Output the (X, Y) coordinate of the center of the cell containing the given text.  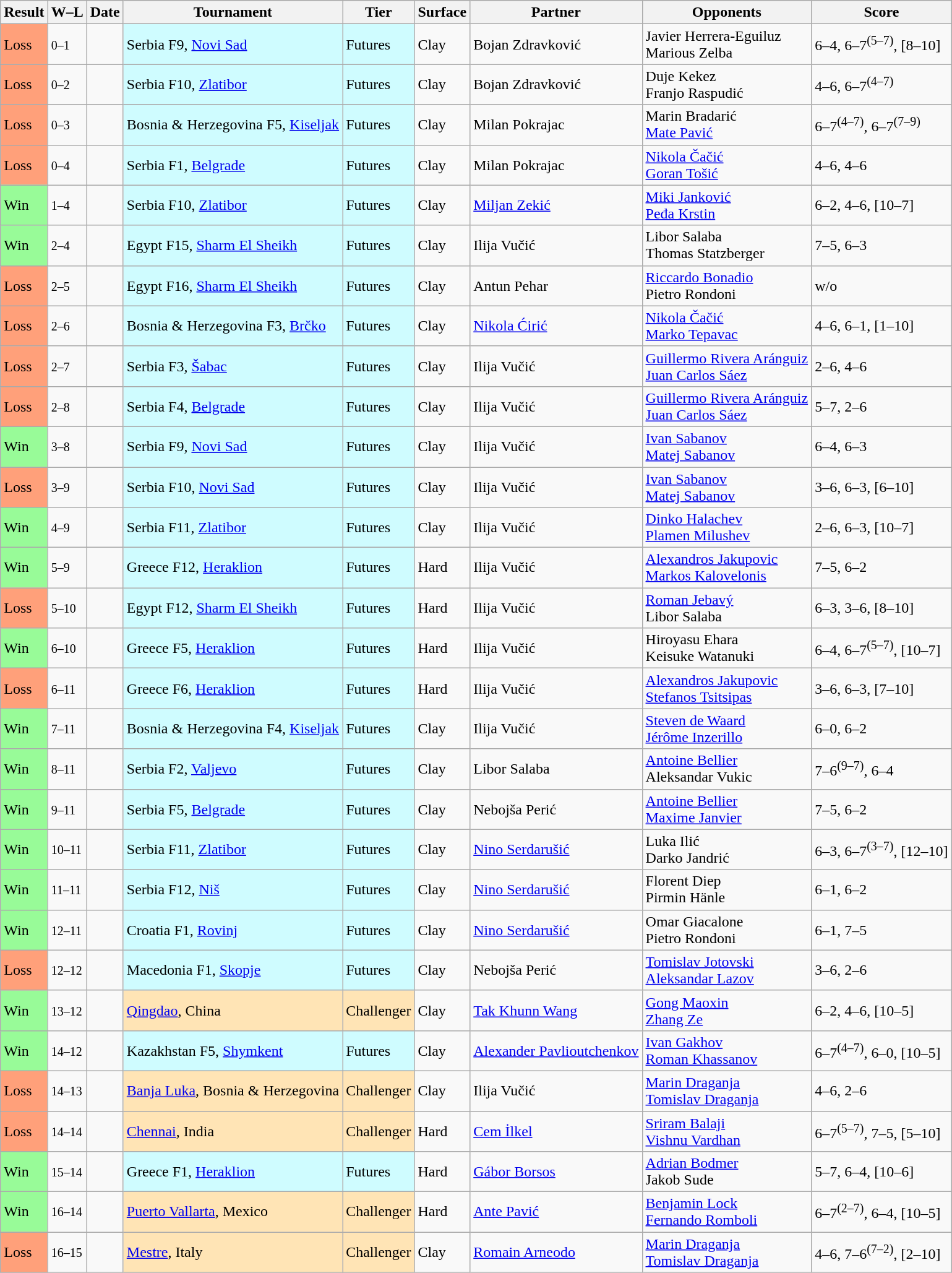
Egypt F15, Sharm El Sheikh (233, 245)
Dinko Halachev Plamen Milushev (727, 527)
Serbia F10, Novi Sad (233, 486)
6–2, 4–6, [10–5] (881, 1010)
6–3, 6–7(3–7), [12–10] (881, 849)
6–2, 4–6, [10–7] (881, 205)
10–11 (67, 849)
2–8 (67, 406)
6–4, 6–7(5–7), [8–10] (881, 45)
Nikola Ćirić (556, 326)
W–L (67, 12)
Adrian Bodmer Jakob Sude (727, 1172)
4–6, 4–6 (881, 165)
Greece F12, Heraklion (233, 568)
Libor Salaba (556, 769)
6–7(2–7), 6–4, [10–5] (881, 1212)
9–11 (67, 809)
Benjamin Lock Fernando Romboli (727, 1212)
1–4 (67, 205)
3–8 (67, 447)
Bosnia & Herzegovina F5, Kiseljak (233, 125)
Tomislav Jotovski Aleksandar Lazov (727, 970)
w/o (881, 286)
Opponents (727, 12)
Steven de Waard Jérôme Inzerillo (727, 729)
12–11 (67, 930)
Ante Pavić (556, 1212)
Antoine Bellier Aleksandar Vukic (727, 769)
Marin Bradarić Mate Pavić (727, 125)
Antoine Bellier Maxime Janvier (727, 809)
Florent Diep Pirmin Hänle (727, 890)
14–13 (67, 1090)
2–4 (67, 245)
Tournament (233, 12)
Hiroyasu Ehara Keisuke Watanuki (727, 649)
6–11 (67, 688)
Miljan Zekić (556, 205)
6–3, 3–6, [8–10] (881, 608)
5–10 (67, 608)
Macedonia F1, Skopje (233, 970)
0–1 (67, 45)
2–6, 4–6 (881, 366)
14–12 (67, 1051)
Greece F1, Heraklion (233, 1172)
3–6, 6–3, [6–10] (881, 486)
Tak Khunn Wang (556, 1010)
Duje Kekez Franjo Raspudić (727, 84)
4–6, 2–6 (881, 1090)
Alexandros Jakupovic Stefanos Tsitsipas (727, 688)
0–2 (67, 84)
3–6, 6–3, [7–10] (881, 688)
0–3 (67, 125)
6–1, 7–5 (881, 930)
Score (881, 12)
Banja Luka, Bosnia & Herzegovina (233, 1090)
7–6(9–7), 6–4 (881, 769)
6–0, 6–2 (881, 729)
Egypt F16, Sharm El Sheikh (233, 286)
Libor Salaba Thomas Statzberger (727, 245)
Kazakhstan F5, Shymkent (233, 1051)
Serbia F1, Belgrade (233, 165)
6–10 (67, 649)
Croatia F1, Rovinj (233, 930)
3–9 (67, 486)
Bosnia & Herzegovina F4, Kiseljak (233, 729)
3–6, 2–6 (881, 970)
Serbia F5, Belgrade (233, 809)
Serbia F3, Šabac (233, 366)
2–6 (67, 326)
Javier Herrera-Eguiluz Marious Zelba (727, 45)
Serbia F4, Belgrade (233, 406)
Greece F6, Heraklion (233, 688)
Cem İlkel (556, 1131)
7–11 (67, 729)
6–7(5–7), 7–5, [5–10] (881, 1131)
6–7(4–7), 6–0, [10–5] (881, 1051)
4–6, 6–1, [1–10] (881, 326)
Roman Jebavý Libor Salaba (727, 608)
Nikola Čačić Marko Tepavac (727, 326)
Sriram Balaji Vishnu Vardhan (727, 1131)
Greece F5, Heraklion (233, 649)
6–4, 6–7(5–7), [10–7] (881, 649)
Qingdao, China (233, 1010)
Omar Giacalone Pietro Rondoni (727, 930)
Bosnia & Herzegovina F3, Brčko (233, 326)
6–1, 6–2 (881, 890)
5–7, 2–6 (881, 406)
Mestre, Italy (233, 1253)
5–9 (67, 568)
0–4 (67, 165)
Serbia F2, Valjevo (233, 769)
Egypt F12, Sharm El Sheikh (233, 608)
15–14 (67, 1172)
6–7(4–7), 6–7(7–9) (881, 125)
Nikola Čačić Goran Tošić (727, 165)
Ivan Gakhov Roman Khassanov (727, 1051)
5–7, 6–4, [10–6] (881, 1172)
Alexander Pavlioutchenkov (556, 1051)
Luka Ilić Darko Jandrić (727, 849)
Serbia F12, Niš (233, 890)
Surface (442, 12)
2–7 (67, 366)
Chennai, India (233, 1131)
11–11 (67, 890)
Puerto Vallarta, Mexico (233, 1212)
12–12 (67, 970)
4–9 (67, 527)
Antun Pehar (556, 286)
14–14 (67, 1131)
Date (105, 12)
Riccardo Bonadio Pietro Rondoni (727, 286)
Romain Arneodo (556, 1253)
4–6, 7–6(7–2), [2–10] (881, 1253)
Gábor Borsos (556, 1172)
16–14 (67, 1212)
4–6, 6–7(4–7) (881, 84)
2–5 (67, 286)
Gong Maoxin Zhang Ze (727, 1010)
Miki Janković Peđa Krstin (727, 205)
Result (24, 12)
Alexandros Jakupovic Markos Kalovelonis (727, 568)
16–15 (67, 1253)
13–12 (67, 1010)
8–11 (67, 769)
Tier (379, 12)
2–6, 6–3, [10–7] (881, 527)
Partner (556, 12)
7–5, 6–3 (881, 245)
6–4, 6–3 (881, 447)
